Return the (x, y) coordinate for the center point of the cell that contains the specified text.  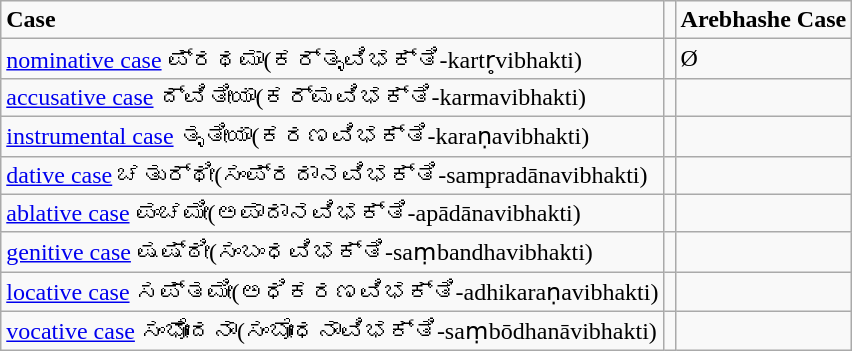
accusative case ದ್ವಿತೀಯಾ(ಕರ್ಮವಿಭಕ್ತಿ-karmavibhakti) (332, 97)
instrumental case ತೃತೀಯಾ(ಕರಣವಿಭಕ್ತಿ-karaṇavibhakti) (332, 136)
dative case ಚತುರ್ಥೀ(ಸಂಪ್ರದಾನವಿಭಕ್ತಿ-sampradānavibhakti) (332, 175)
Ø (764, 59)
vocative case ಸಂಭೋದನಾ(ಸಂಬೋಧನಾವಿಭಕ್ತಿ-saṃbōdhanāvibhakti) (332, 331)
nominative case ಪ್ರಥಮಾ(ಕರ್ತೃವಿಭಕ್ತಿ-kartr̥vibhakti) (332, 59)
Arebhashe Case (764, 20)
Case (332, 20)
locative case ಸಪ್ತಮೀ(ಅಧಿಕರಣವಿಭಕ್ತಿ-adhikaraṇavibhakti) (332, 292)
ablative case ಪಂಚಮೀ(ಅಪಾದಾನವಿಭಕ್ತಿ-apādānavibhakti) (332, 213)
genitive case ಷಷ್ಠೀ(ಸಂಬಂಧವಿಭಕ್ತಿ-saṃbandhavibhakti) (332, 252)
